Find where the given text appears and provide that cell's center as (x, y) coordinate. 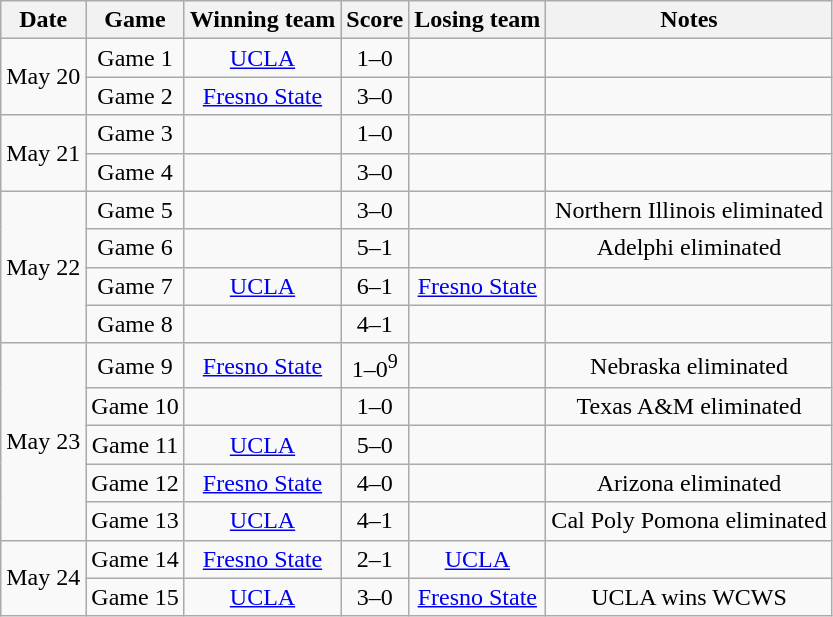
1–09 (375, 366)
Date (44, 20)
Game 15 (135, 597)
Winning team (262, 20)
May 22 (44, 267)
2–1 (375, 559)
Nebraska eliminated (689, 366)
Losing team (478, 20)
Game 14 (135, 559)
Arizona eliminated (689, 483)
Cal Poly Pomona eliminated (689, 521)
Game 8 (135, 324)
Game 3 (135, 134)
5–1 (375, 248)
Game 9 (135, 366)
Game 11 (135, 445)
May 23 (44, 442)
Game (135, 20)
Texas A&M eliminated (689, 407)
Game 5 (135, 210)
4–0 (375, 483)
Game 1 (135, 58)
May 24 (44, 578)
5–0 (375, 445)
Game 10 (135, 407)
6–1 (375, 286)
UCLA wins WCWS (689, 597)
Game 6 (135, 248)
Game 13 (135, 521)
Adelphi eliminated (689, 248)
Northern Illinois eliminated (689, 210)
Game 2 (135, 96)
Game 7 (135, 286)
May 21 (44, 153)
May 20 (44, 77)
Game 4 (135, 172)
Score (375, 20)
Notes (689, 20)
Game 12 (135, 483)
